Output the (x, y) coordinate of the center of the cell containing the given text.  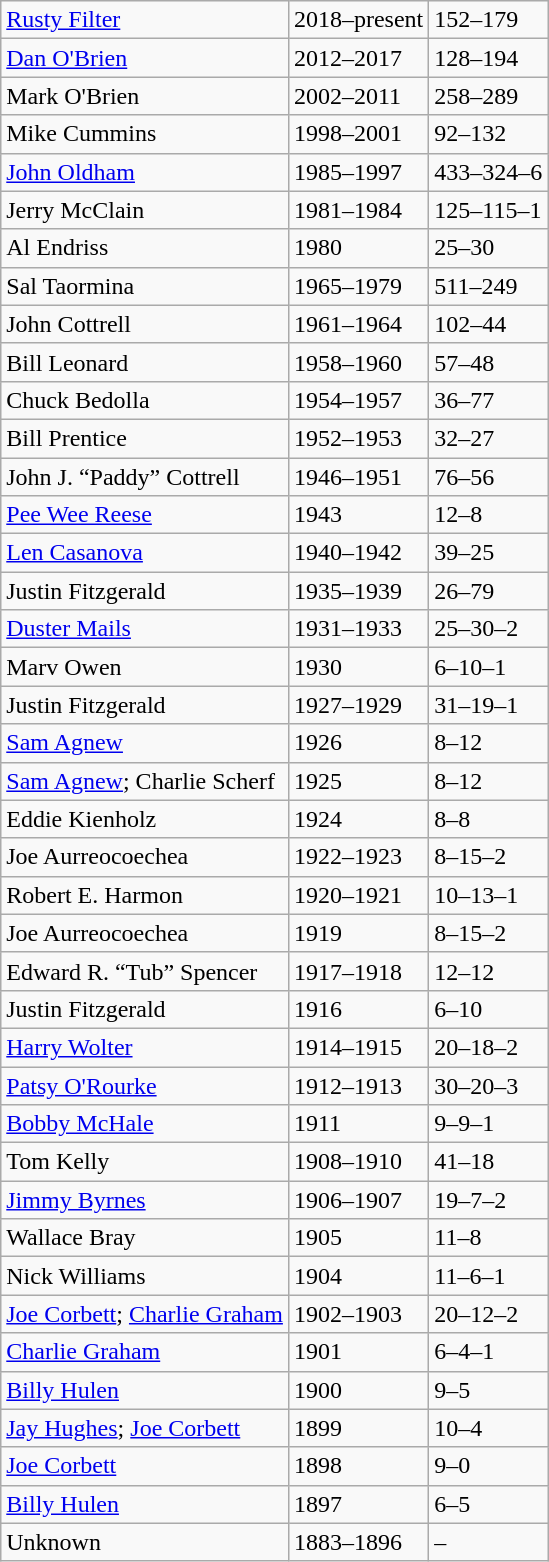
36–77 (488, 400)
6–5 (488, 1504)
John Cottrell (145, 324)
26–79 (488, 591)
2012–2017 (358, 58)
20–12–2 (488, 1314)
Len Casanova (145, 553)
32–27 (488, 438)
Bill Leonard (145, 362)
Sam Agnew; Charlie Scherf (145, 781)
9–5 (488, 1390)
128–194 (488, 58)
Sam Agnew (145, 743)
41–18 (488, 1162)
10–13–1 (488, 895)
1908–1910 (358, 1162)
9–0 (488, 1466)
25–30–2 (488, 629)
Al Endriss (145, 248)
Nick Williams (145, 1276)
1917–1918 (358, 971)
1998–2001 (358, 134)
1931–1933 (358, 629)
10–4 (488, 1428)
Pee Wee Reese (145, 515)
Eddie Kienholz (145, 819)
Harry Wolter (145, 1047)
19–7–2 (488, 1200)
1926 (358, 743)
1901 (358, 1352)
1943 (358, 515)
1914–1915 (358, 1047)
1981–1984 (358, 210)
Jimmy Byrnes (145, 1200)
1905 (358, 1238)
Mark O'Brien (145, 96)
1924 (358, 819)
Jerry McClain (145, 210)
Wallace Bray (145, 1238)
Mike Cummins (145, 134)
1898 (358, 1466)
6–10–1 (488, 667)
1922–1923 (358, 857)
Duster Mails (145, 629)
92–132 (488, 134)
1911 (358, 1124)
433–324–6 (488, 172)
Robert E. Harmon (145, 895)
Bill Prentice (145, 438)
Marv Owen (145, 667)
11–6–1 (488, 1276)
Jay Hughes; Joe Corbett (145, 1428)
6–10 (488, 1009)
1958–1960 (358, 362)
11–8 (488, 1238)
1952–1953 (358, 438)
1927–1929 (358, 705)
25–30 (488, 248)
1961–1964 (358, 324)
1940–1942 (358, 553)
102–44 (488, 324)
1900 (358, 1390)
12–8 (488, 515)
Unknown (145, 1542)
1965–1979 (358, 286)
Dan O'Brien (145, 58)
152–179 (488, 20)
1906–1907 (358, 1200)
Joe Corbett (145, 1466)
1980 (358, 248)
31–19–1 (488, 705)
Edward R. “Tub” Spencer (145, 971)
258–289 (488, 96)
Chuck Bedolla (145, 400)
John Oldham (145, 172)
1920–1921 (358, 895)
6–4–1 (488, 1352)
76–56 (488, 477)
1919 (358, 933)
Rusty Filter (145, 20)
1912–1913 (358, 1085)
Bobby McHale (145, 1124)
John J. “Paddy” Cottrell (145, 477)
125–115–1 (488, 210)
1902–1903 (358, 1314)
1916 (358, 1009)
2002–2011 (358, 96)
Tom Kelly (145, 1162)
1930 (358, 667)
1925 (358, 781)
– (488, 1542)
9–9–1 (488, 1124)
8–8 (488, 819)
1985–1997 (358, 172)
1954–1957 (358, 400)
57–48 (488, 362)
Joe Corbett; Charlie Graham (145, 1314)
2018–present (358, 20)
511–249 (488, 286)
1883–1896 (358, 1542)
20–18–2 (488, 1047)
Patsy O'Rourke (145, 1085)
30–20–3 (488, 1085)
Sal Taormina (145, 286)
1946–1951 (358, 477)
1899 (358, 1428)
Charlie Graham (145, 1352)
39–25 (488, 553)
1904 (358, 1276)
1935–1939 (358, 591)
12–12 (488, 971)
1897 (358, 1504)
